Search for the cell housing the specified text and yield its [x, y] center coordinate. 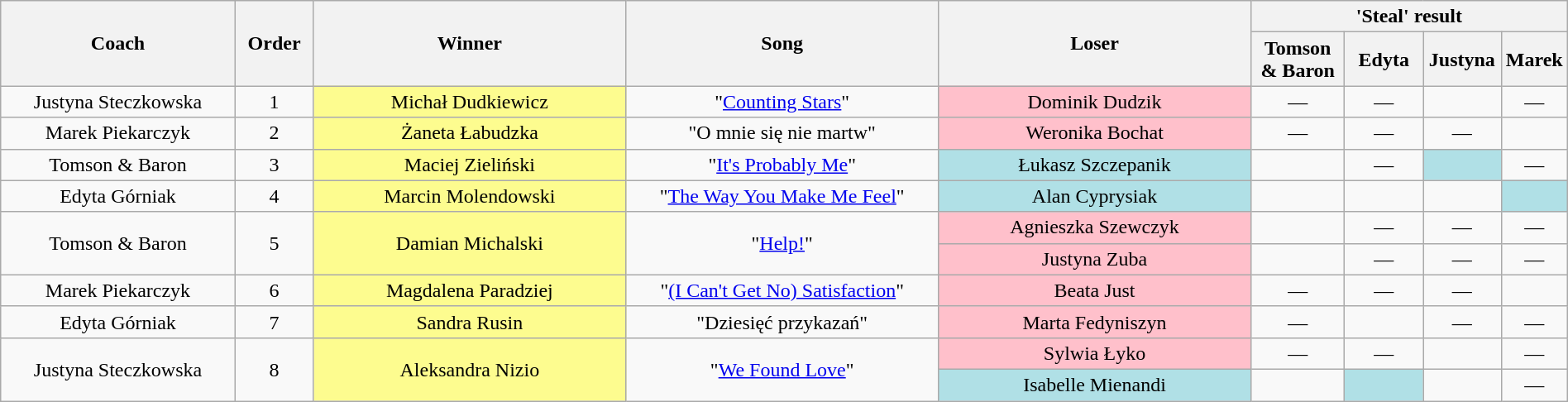
"The Way You Make Me Feel" [782, 196]
Michał Dudkiewicz [470, 102]
Order [275, 43]
5 [275, 243]
Marek [1534, 60]
3 [275, 165]
Sandra Rusin [470, 322]
4 [275, 196]
Edyta [1384, 60]
Weronika Bochat [1095, 133]
8 [275, 369]
Justyna Zuba [1095, 259]
2 [275, 133]
Łukasz Szczepanik [1095, 165]
"We Found Love" [782, 369]
Marcin Molendowski [470, 196]
6 [275, 290]
Song [782, 43]
Maciej Zieliński [470, 165]
Beata Just [1095, 290]
Marta Fedyniszyn [1095, 322]
Justyna [1462, 60]
'Steal' result [1409, 17]
Aleksandra Nizio [470, 369]
Coach [118, 43]
7 [275, 322]
Agnieszka Szewczyk [1095, 227]
Winner [470, 43]
Sylwia Łyko [1095, 353]
"Counting Stars" [782, 102]
Dominik Dudzik [1095, 102]
Alan Cyprysiak [1095, 196]
"Help!" [782, 243]
Damian Michalski [470, 243]
"O mnie się nie martw" [782, 133]
"It's Probably Me" [782, 165]
Loser [1095, 43]
1 [275, 102]
Żaneta Łabudzka [470, 133]
"Dziesięć przykazań" [782, 322]
Isabelle Mienandi [1095, 385]
"(I Can't Get No) Satisfaction" [782, 290]
Magdalena Paradziej [470, 290]
